Identify which cell holds the provided text, then report its [X, Y] central coordinate. 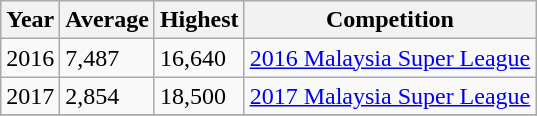
Highest [199, 20]
Average [108, 20]
Competition [390, 20]
Year [30, 20]
16,640 [199, 58]
7,487 [108, 58]
2016 [30, 58]
2,854 [108, 96]
18,500 [199, 96]
2017 [30, 96]
2017 Malaysia Super League [390, 96]
2016 Malaysia Super League [390, 58]
